Output the (X, Y) coordinate of the center of the cell containing the given text.  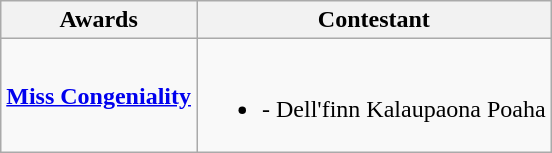
- Dell'finn Kalaupaona Poaha (374, 96)
Awards (99, 20)
Miss Congeniality (99, 96)
Contestant (374, 20)
